Identify which cell holds the provided text, then report its [X, Y] central coordinate. 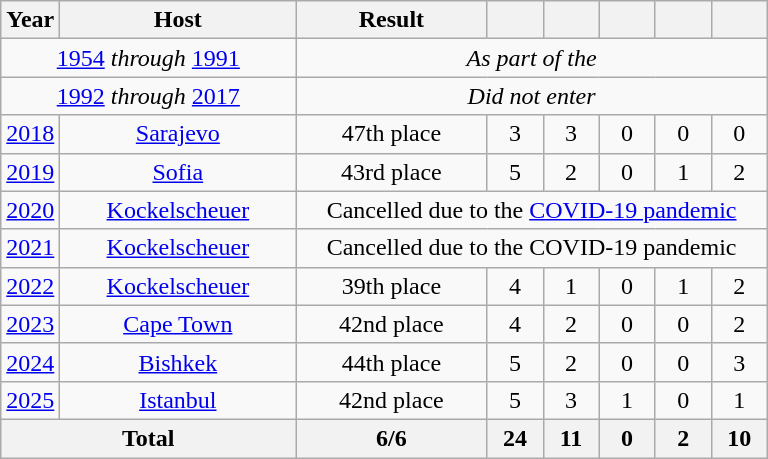
2018 [30, 134]
47th place [392, 134]
Istanbul [178, 400]
43rd place [392, 172]
As part of the [532, 58]
2019 [30, 172]
Sarajevo [178, 134]
24 [515, 438]
6/6 [392, 438]
2024 [30, 362]
Bishkek [178, 362]
1992 through 2017 [148, 96]
1954 through 1991 [148, 58]
39th place [392, 286]
Cape Town [178, 324]
11 [571, 438]
2020 [30, 210]
Total [148, 438]
2022 [30, 286]
44th place [392, 362]
Sofia [178, 172]
Result [392, 20]
2025 [30, 400]
Host [178, 20]
Year [30, 20]
Did not enter [532, 96]
10 [739, 438]
2023 [30, 324]
2021 [30, 248]
